Determine the [X, Y] coordinate at the center of the cell enclosing the given text.  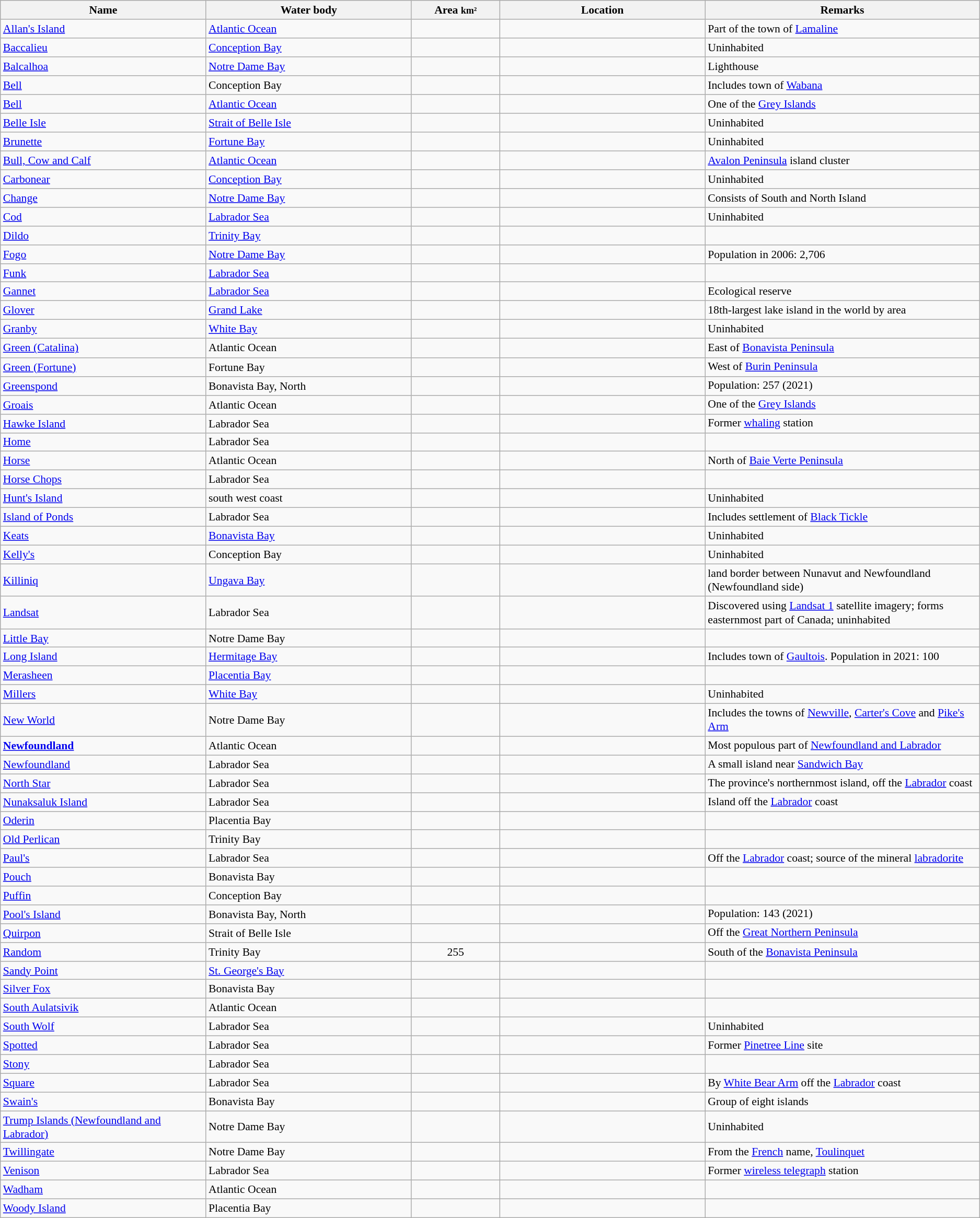
Includes town of Gaultois. Population in 2021: 100 [842, 657]
Cod [103, 217]
land border between Nunavut and Newfoundland (Newfoundland side) [842, 581]
North Star [103, 783]
Allan's Island [103, 29]
Horse [103, 461]
South Wolf [103, 1026]
Killiniq [103, 581]
Little Bay [103, 639]
Green (Fortune) [103, 367]
Former Pinetree Line site [842, 1045]
Area km² [456, 10]
From the French name, Toulinquet [842, 1152]
Green (Catalina) [103, 348]
Hawke Island [103, 423]
Most populous part of Newfoundland and Labrador [842, 746]
Home [103, 442]
Funk [103, 273]
Belle Isle [103, 123]
By White Bear Arm off the Labrador coast [842, 1083]
Ecological reserve [842, 292]
Name [103, 10]
Trump Islands (Newfoundland and Labrador) [103, 1127]
Pouch [103, 877]
Location [602, 10]
Includes town of Wabana [842, 85]
Discovered using Landsat 1 satellite imagery; forms easternmost part of Canada; uninhabited [842, 613]
Square [103, 1083]
Fogo [103, 254]
Merasheen [103, 676]
Ungava Bay [308, 581]
Island of Ponds [103, 517]
18th-largest lake island in the world by area [842, 310]
West of Burin Peninsula [842, 367]
Silver Fox [103, 989]
Avalon Peninsula island cluster [842, 160]
Swain's [103, 1101]
Island off the Labrador coast [842, 802]
south west coast [308, 498]
Puffin [103, 896]
Grand Lake [308, 310]
Part of the town of Lamaline [842, 29]
Includes settlement of Black Tickle [842, 517]
Pool's Island [103, 914]
Dildo [103, 236]
Hunt's Island [103, 498]
Groais [103, 404]
Paul's [103, 858]
Greenspond [103, 386]
North of Baie Verte Peninsula [842, 461]
Water body [308, 10]
Woody Island [103, 1209]
South Aulatsivik [103, 1008]
Glover [103, 310]
Balcalhoa [103, 66]
Population: 257 (2021) [842, 386]
Landsat [103, 613]
Includes the towns of Newville, Carter's Cove and Pike's Arm [842, 720]
Wadham [103, 1190]
A small island near Sandwich Bay [842, 764]
Venison [103, 1171]
New World [103, 720]
Sandy Point [103, 971]
Horse Chops [103, 480]
255 [456, 952]
St. George's Bay [308, 971]
Keats [103, 536]
South of the Bonavista Peninsula [842, 952]
Stony [103, 1064]
Spotted [103, 1045]
Off the Great Northern Peninsula [842, 933]
Random [103, 952]
Former wireless telegraph station [842, 1171]
Millers [103, 694]
Consists of South and North Island [842, 198]
Brunette [103, 142]
The province's northernmost island, off the Labrador coast [842, 783]
Population in 2006: 2,706 [842, 254]
Bull, Cow and Calf [103, 160]
Change [103, 198]
East of Bonavista Peninsula [842, 348]
Off the Labrador coast; source of the mineral labradorite [842, 858]
Nunaksaluk Island [103, 802]
Former whaling station [842, 423]
Gannet [103, 292]
Granby [103, 329]
Carbonear [103, 179]
Old Perlican [103, 840]
Population: 143 (2021) [842, 914]
Oderin [103, 821]
Kelly's [103, 555]
Hermitage Bay [308, 657]
Baccalieu [103, 48]
Group of eight islands [842, 1101]
Quirpon [103, 933]
Long Island [103, 657]
Twillingate [103, 1152]
Lighthouse [842, 66]
Remarks [842, 10]
